Search for the cell housing the specified text and yield its (X, Y) center coordinate. 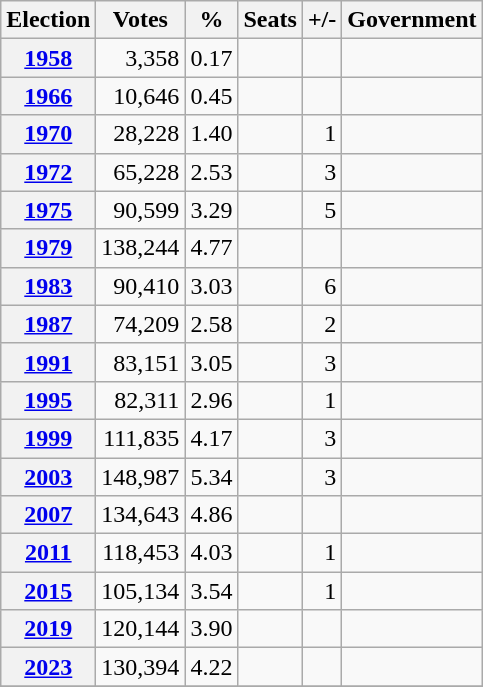
118,453 (140, 553)
4.03 (212, 553)
6 (322, 286)
148,987 (140, 477)
120,144 (140, 629)
Government (412, 20)
0.45 (212, 96)
90,410 (140, 286)
0.17 (212, 58)
65,228 (140, 172)
% (212, 20)
10,646 (140, 96)
90,599 (140, 210)
2.53 (212, 172)
3,358 (140, 58)
5.34 (212, 477)
130,394 (140, 667)
138,244 (140, 248)
Election (48, 20)
134,643 (140, 515)
105,134 (140, 591)
4.22 (212, 667)
1991 (48, 362)
1995 (48, 400)
3.29 (212, 210)
1970 (48, 134)
3.90 (212, 629)
4.77 (212, 248)
1987 (48, 324)
2011 (48, 553)
2 (322, 324)
2015 (48, 591)
1.40 (212, 134)
4.86 (212, 515)
111,835 (140, 438)
2.58 (212, 324)
1975 (48, 210)
4.17 (212, 438)
2003 (48, 477)
2.96 (212, 400)
3.03 (212, 286)
1999 (48, 438)
2007 (48, 515)
1972 (48, 172)
1983 (48, 286)
82,311 (140, 400)
1979 (48, 248)
74,209 (140, 324)
+/- (322, 20)
28,228 (140, 134)
1966 (48, 96)
3.05 (212, 362)
Seats (270, 20)
Votes (140, 20)
5 (322, 210)
2019 (48, 629)
2023 (48, 667)
1958 (48, 58)
83,151 (140, 362)
3.54 (212, 591)
